Scan for the cell matching the given text and deliver its (X, Y) coordinate at center. 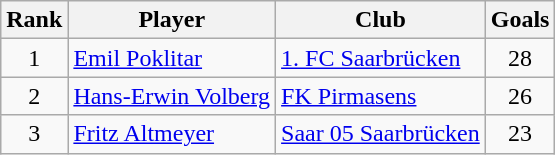
Goals (520, 20)
28 (520, 58)
Emil Poklitar (172, 58)
Hans-Erwin Volberg (172, 96)
1 (34, 58)
Rank (34, 20)
3 (34, 134)
1. FC Saarbrücken (381, 58)
26 (520, 96)
FK Pirmasens (381, 96)
23 (520, 134)
Fritz Altmeyer (172, 134)
Player (172, 20)
Saar 05 Saarbrücken (381, 134)
2 (34, 96)
Club (381, 20)
